Extract the (x, y) coordinate from the center of the cell holding the provided text.  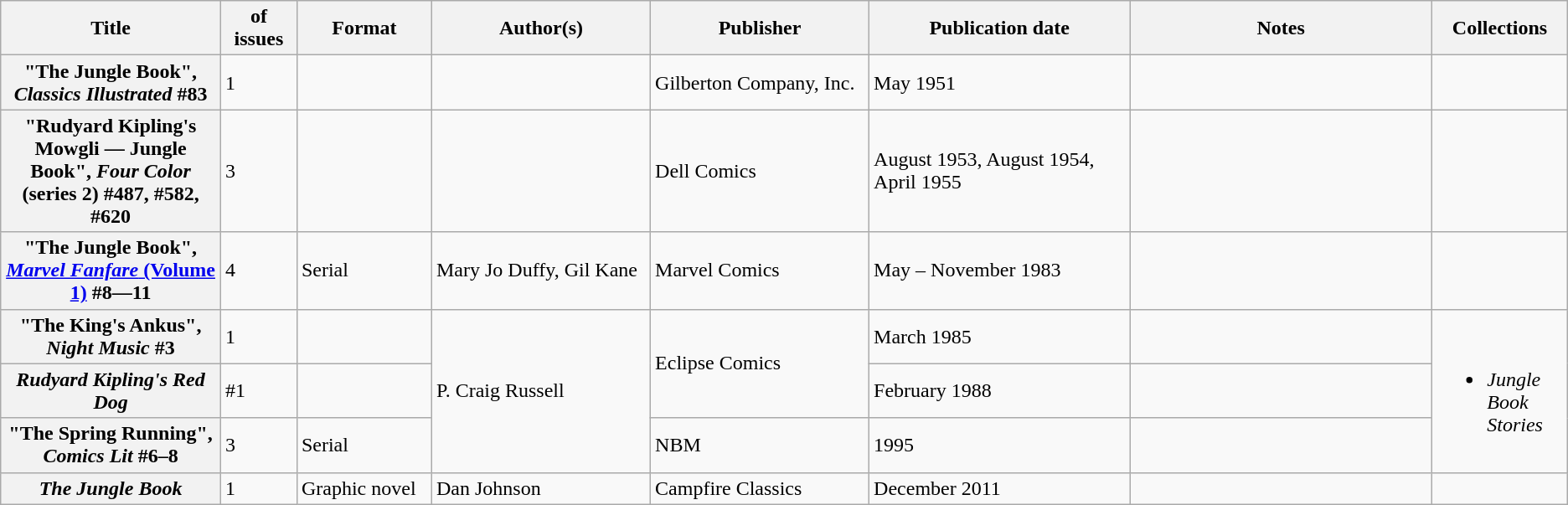
Publisher (761, 28)
May – November 1983 (1000, 271)
Jungle Book Stories (1500, 390)
4 (258, 271)
#1 (258, 390)
December 2011 (1000, 488)
Author(s) (541, 28)
Collections (1500, 28)
"The Spring Running", Comics Lit #6–8 (111, 446)
Mary Jo Duffy, Gil Kane (541, 271)
"The Jungle Book", Marvel Fanfare (Volume 1) #8—11 (111, 271)
The Jungle Book (111, 488)
Graphic novel (364, 488)
1995 (1000, 446)
February 1988 (1000, 390)
"The Jungle Book", Classics Illustrated #83 (111, 82)
Campfire Classics (761, 488)
NBM (761, 446)
Dan Johnson (541, 488)
Dell Comics (761, 171)
of issues (258, 28)
P. Craig Russell (541, 390)
"Rudyard Kipling's Mowgli — Jungle Book", Four Color (series 2) #487, #582, #620 (111, 171)
Eclipse Comics (761, 363)
May 1951 (1000, 82)
March 1985 (1000, 337)
August 1953, August 1954, April 1955 (1000, 171)
Rudyard Kipling's Red Dog (111, 390)
Notes (1282, 28)
Publication date (1000, 28)
Title (111, 28)
Gilberton Company, Inc. (761, 82)
"The King's Ankus", Night Music #3 (111, 337)
Format (364, 28)
Marvel Comics (761, 271)
